Pinpoint the cell where the given text exists, returning its [x, y] midpoint coordinate. 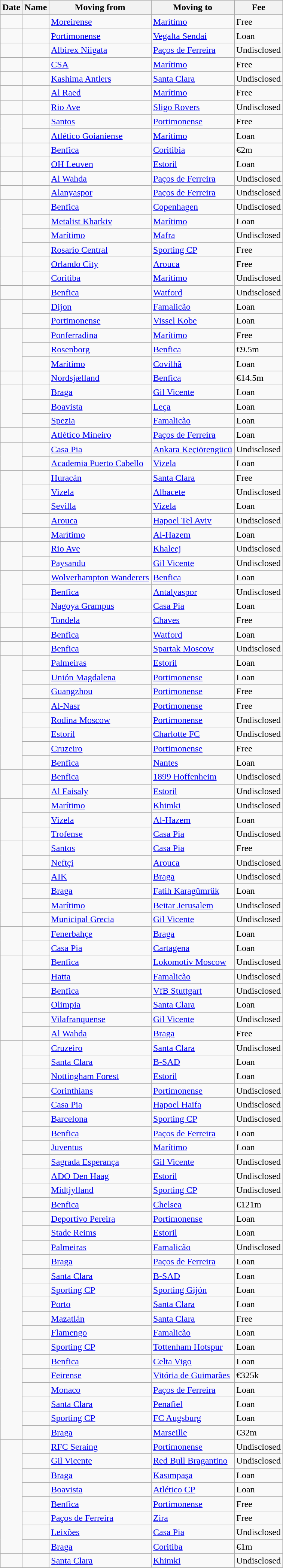
Wolverhampton Wanderers [100, 577]
Nantes [193, 763]
Porto [100, 1304]
Al Faisaly [100, 791]
Trofense [100, 834]
Khaleej [193, 549]
RFC Seraing [100, 1447]
Date [11, 7]
Atlético CP [193, 1489]
Barcelona [100, 1119]
Vissel Kobe [193, 321]
Penafiel [193, 1404]
Al-Nasr [100, 706]
€2m [259, 150]
Midtjylland [100, 1190]
Hapoel Tel Aviv [193, 520]
€14.5m [259, 378]
Chaves [193, 620]
€9.5m [259, 349]
1899 Hoffenheim [193, 777]
Neftçi [100, 862]
Fenerbahçe [100, 934]
Sevilla [100, 506]
Ankara Keçiörengücü [193, 449]
Charlotte FC [193, 734]
Albacete [193, 492]
Vilafranquense [100, 1019]
Vegalta Sendai [193, 36]
Deportivo Pereira [100, 1219]
Atlético Goianiense [100, 136]
Mafra [193, 235]
Marseille [193, 1432]
Municipal Grecia [100, 920]
Leça [193, 406]
Juventus [100, 1148]
Unión Magdalena [100, 677]
Kasımpaşa [193, 1475]
Moving to [193, 7]
Fee [259, 7]
Covilhã [193, 364]
Name [36, 7]
Cartagena [193, 948]
FC Augsburg [193, 1418]
Sagrada Esperança [100, 1162]
Copenhagen [193, 207]
Beitar Jerusalem [193, 905]
Coritibia [193, 150]
Alanyaspor [100, 193]
Spartak Moscow [193, 649]
Antalyaspor [193, 592]
Metalist Kharkiv [100, 221]
Tondela [100, 620]
€325k [259, 1376]
VfB Stuttgart [193, 991]
Academia Puerto Cabello [100, 464]
Spezia [100, 421]
Huracán [100, 478]
Al Raed [100, 93]
Fatih Karagümrük [193, 891]
Dijon [100, 307]
Rosario Central [100, 250]
Corinthians [100, 1091]
€121m [259, 1204]
ADO Den Haag [100, 1176]
Orlando City [100, 264]
Mazatlán [100, 1318]
Chelsea [193, 1204]
Rosenborg [100, 349]
Tottenham Hotspur [193, 1347]
OH Leuven [100, 164]
Sligo Rovers [193, 107]
Zira [193, 1518]
Hapoel Haifa [193, 1105]
Guangzhou [100, 692]
Rodina Moscow [100, 720]
Albirex Niigata [100, 50]
CSA [100, 64]
Olimpia [100, 1005]
AIK [100, 877]
Atlético Mineiro [100, 435]
Leixões [100, 1532]
Moreirense [100, 22]
Paysandu [100, 563]
€1m [259, 1547]
€32m [259, 1432]
Nordsjælland [100, 378]
Moving from [100, 7]
Monaco [100, 1390]
Feirense [100, 1376]
Kashima Antlers [100, 79]
Sporting Gijón [193, 1290]
Hatta [100, 976]
Nagoya Grampus [100, 606]
Lokomotiv Moscow [193, 962]
Flamengo [100, 1333]
Ponferradina [100, 335]
Vitória de Guimarães [193, 1376]
Red Bull Bragantino [193, 1461]
Nottingham Forest [100, 1076]
Stade Reims [100, 1233]
Celta Vigo [193, 1361]
